Capture the cell that displays the provided text and extract its (x, y) central coordinate. 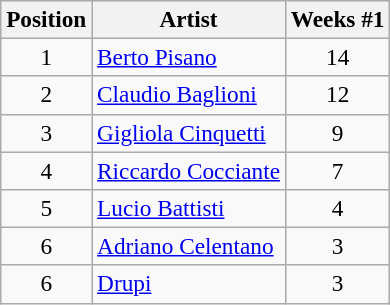
2 (46, 95)
Claudio Baglioni (189, 95)
Riccardo Cocciante (189, 170)
Adriano Celentano (189, 246)
9 (338, 133)
Lucio Battisti (189, 208)
14 (338, 57)
Gigliola Cinquetti (189, 133)
Drupi (189, 284)
Weeks #1 (338, 19)
5 (46, 208)
1 (46, 57)
Artist (189, 19)
Berto Pisano (189, 57)
12 (338, 95)
7 (338, 170)
Position (46, 19)
